For the text-containing cell, return its midpoint in (x, y) coordinate format. 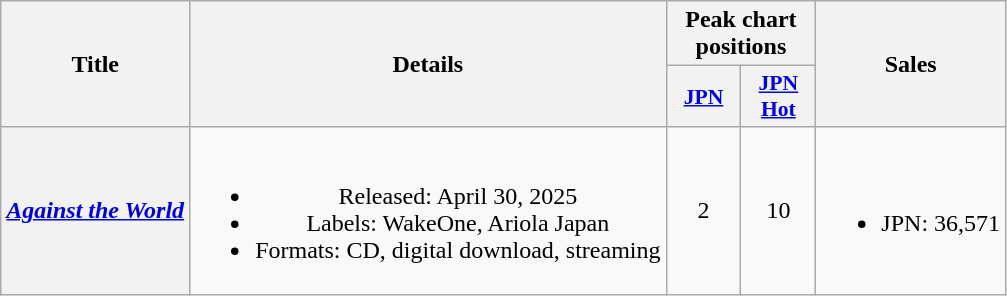
Title (96, 64)
JPN: 36,571 (911, 210)
Sales (911, 64)
Against the World (96, 210)
JPNHot (778, 96)
JPN (704, 96)
10 (778, 210)
Released: April 30, 2025Labels: WakeOne, Ariola JapanFormats: CD, digital download, streaming (428, 210)
Details (428, 64)
Peak chart positions (741, 34)
2 (704, 210)
